Determine the [x, y] coordinate at the center of the cell enclosing the given text.  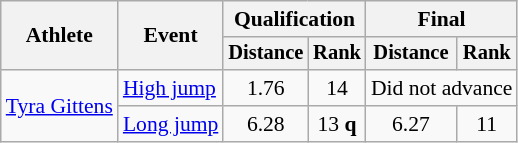
Event [170, 36]
1.76 [266, 88]
Athlete [60, 36]
Qualification [294, 19]
Long jump [170, 124]
6.27 [411, 124]
6.28 [266, 124]
Tyra Gittens [60, 106]
High jump [170, 88]
14 [337, 88]
11 [486, 124]
Did not advance [442, 88]
Final [442, 19]
13 q [337, 124]
